Identify which cell holds the provided text, then report its [X, Y] central coordinate. 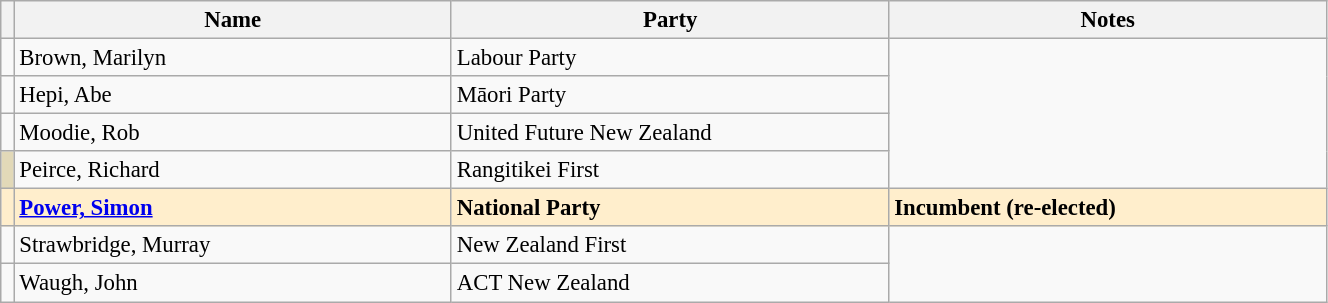
Māori Party [670, 95]
Strawbridge, Murray [232, 245]
United Future New Zealand [670, 133]
Power, Simon [232, 208]
New Zealand First [670, 245]
Waugh, John [232, 283]
Hepi, Abe [232, 95]
Brown, Marilyn [232, 58]
Peirce, Richard [232, 170]
Name [232, 20]
ACT New Zealand [670, 283]
Rangitikei First [670, 170]
National Party [670, 208]
Moodie, Rob [232, 133]
Notes [1108, 20]
Incumbent (re-elected) [1108, 208]
Party [670, 20]
Labour Party [670, 58]
